Capture the cell that displays the provided text and extract its [X, Y] central coordinate. 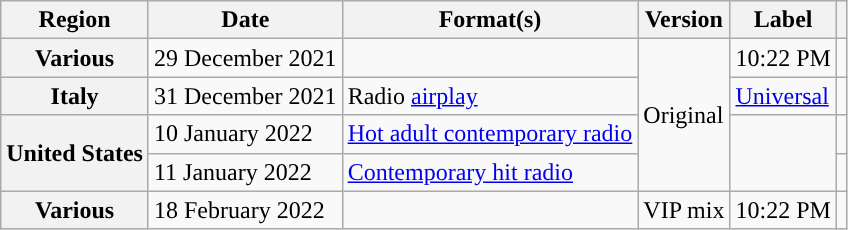
Italy [75, 96]
Radio airplay [490, 96]
18 February 2022 [245, 210]
29 December 2021 [245, 58]
Hot adult contemporary radio [490, 134]
Region [75, 20]
Universal [783, 96]
Format(s) [490, 20]
Contemporary hit radio [490, 172]
Date [245, 20]
VIP mix [684, 210]
31 December 2021 [245, 96]
11 January 2022 [245, 172]
10 January 2022 [245, 134]
Version [684, 20]
Original [684, 115]
United States [75, 153]
Label [783, 20]
